Search for the cell housing the specified text and yield its (X, Y) center coordinate. 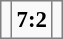
7:2 (32, 20)
